Pinpoint the cell where the given text exists, returning its (X, Y) midpoint coordinate. 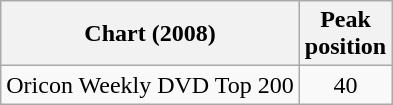
Oricon Weekly DVD Top 200 (150, 85)
40 (345, 85)
Chart (2008) (150, 34)
Peakposition (345, 34)
